Return the [X, Y] coordinate for the center point of the cell that contains the specified text.  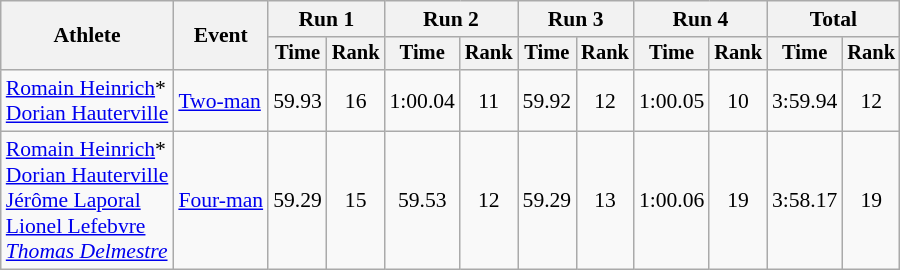
3:59.94 [804, 100]
13 [605, 201]
1:00.06 [672, 201]
1:00.05 [672, 100]
Four-man [220, 201]
59.53 [422, 201]
Total [834, 19]
16 [356, 100]
10 [738, 100]
Romain Heinrich*Dorian Hauterville [88, 100]
Event [220, 36]
59.93 [298, 100]
Romain Heinrich*Dorian HautervilleJérôme LaporalLionel LefebvreThomas Delmestre [88, 201]
15 [356, 201]
Run 1 [326, 19]
11 [489, 100]
Athlete [88, 36]
Run 2 [450, 19]
Two-man [220, 100]
3:58.17 [804, 201]
59.92 [548, 100]
Run 4 [700, 19]
1:00.04 [422, 100]
Run 3 [576, 19]
